From the cell containing the given text, extract its center point as (x, y) coordinate. 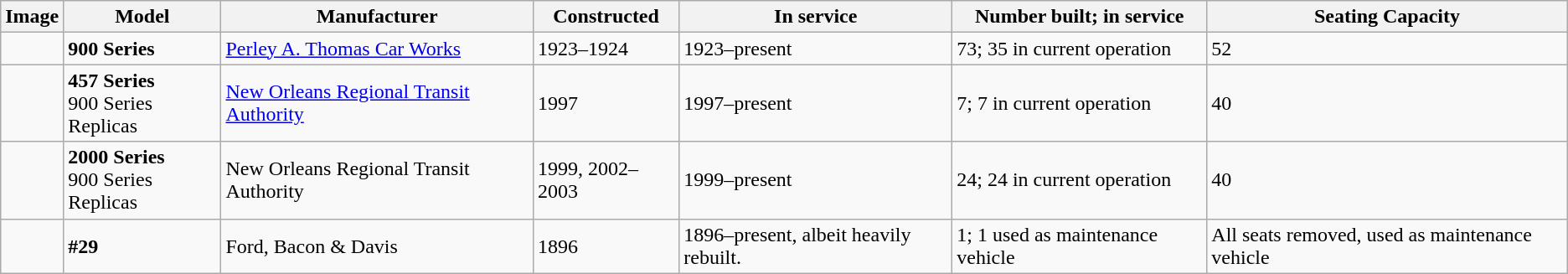
1896 (606, 246)
1923–1924 (606, 49)
52 (1387, 49)
Perley A. Thomas Car Works (377, 49)
1997–present (816, 103)
1; 1 used as maintenance vehicle (1080, 246)
Manufacturer (377, 17)
All seats removed, used as maintenance vehicle (1387, 246)
1997 (606, 103)
#29 (142, 246)
1999, 2002–2003 (606, 180)
457 Series900 Series Replicas (142, 103)
900 Series (142, 49)
1896–present, albeit heavily rebuilt. (816, 246)
Seating Capacity (1387, 17)
Model (142, 17)
Number built; in service (1080, 17)
Ford, Bacon & Davis (377, 246)
Image (32, 17)
Constructed (606, 17)
7; 7 in current operation (1080, 103)
73; 35 in current operation (1080, 49)
2000 Series900 Series Replicas (142, 180)
24; 24 in current operation (1080, 180)
In service (816, 17)
1923–present (816, 49)
1999–present (816, 180)
